Find where the given text appears and provide that cell's center as (X, Y) coordinate. 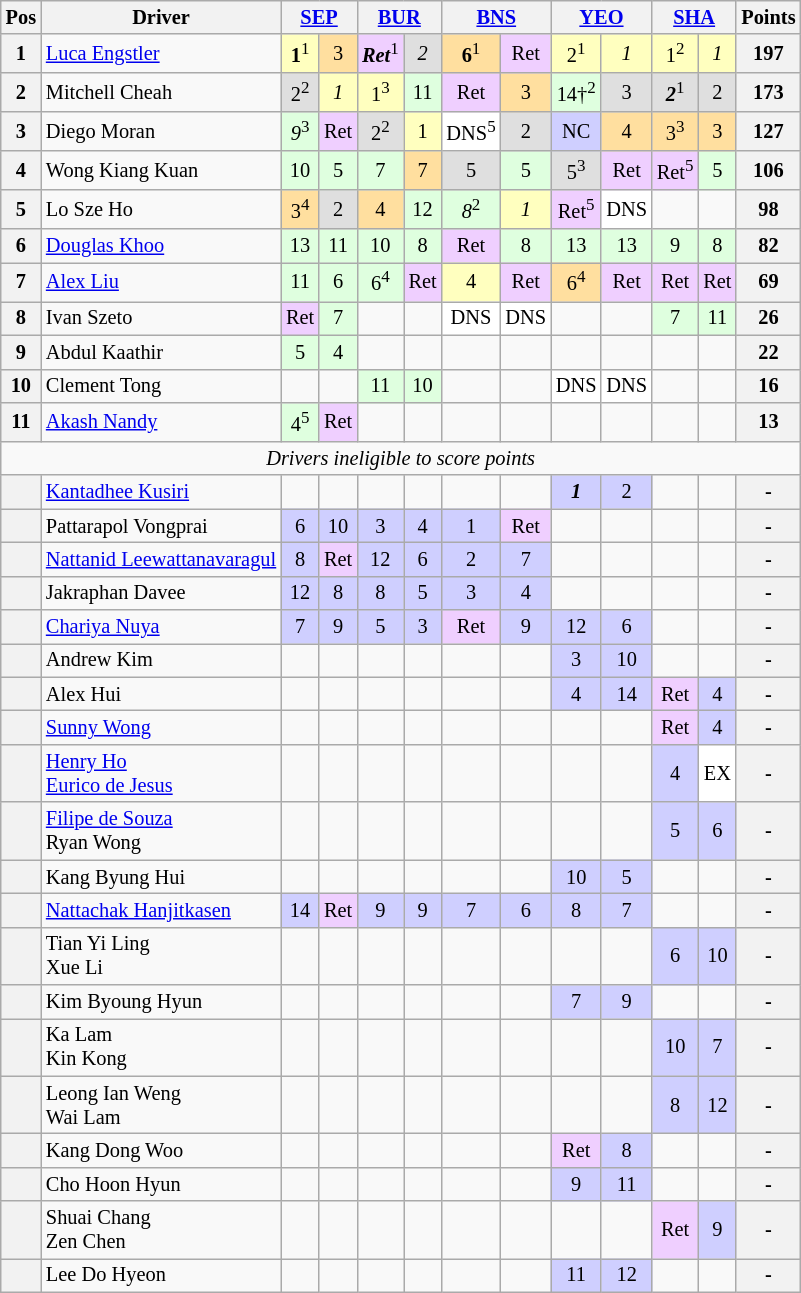
Alex Liu (161, 282)
93 (300, 132)
Driver (161, 17)
Cho Hoon Hyun (161, 1184)
Jakraphan Davee (161, 593)
Sunny Wong (161, 728)
Luca Engstler (161, 54)
34 (300, 210)
Pos (21, 17)
Ka Lam Kin Kong (161, 1047)
DNS5 (472, 132)
Kim Byoung Hyun (161, 1001)
Wong Kiang Kuan (161, 170)
Ret1 (380, 54)
69 (768, 282)
197 (768, 54)
BUR (399, 17)
98 (768, 210)
SEP (319, 17)
14†2 (576, 92)
Pattarapol Vongprai (161, 526)
Lee Do Hyeon (161, 1275)
Diego Moran (161, 132)
Clement Tong (161, 386)
NC (576, 132)
53 (576, 170)
Lo Sze Ho (161, 210)
Tian Yi Ling Xue Li (161, 956)
Mitchell Cheah (161, 92)
Alex Hui (161, 694)
45 (300, 422)
Andrew Kim (161, 660)
YEO (602, 17)
Nattachak Hanjitkasen (161, 910)
61 (472, 54)
Chariya Nuya (161, 627)
Akash Nandy (161, 422)
Leong Ian Weng Wai Lam (161, 1105)
EX (717, 773)
Filipe de Souza Ryan Wong (161, 831)
26 (768, 318)
173 (768, 92)
Kang Dong Woo (161, 1150)
Drivers ineligible to score points (401, 458)
127 (768, 132)
Abdul Kaathir (161, 352)
BNS (496, 17)
Shuai Chang Zen Chen (161, 1230)
Henry Ho Eurico de Jesus (161, 773)
Points (768, 17)
Kantadhee Kusiri (161, 492)
Ivan Szeto (161, 318)
33 (675, 132)
Nattanid Leewattanavaragul (161, 559)
16 (768, 386)
Douglas Khoo (161, 246)
Kang Byung Hui (161, 877)
106 (768, 170)
SHA (694, 17)
